Return the (X, Y) coordinate for the center point of the cell that contains the specified text.  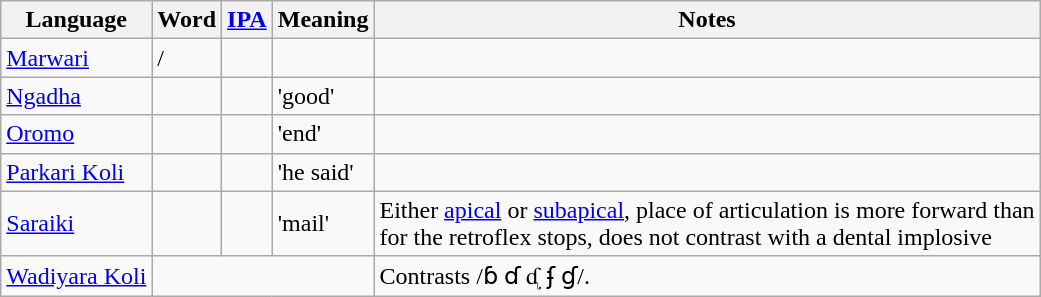
Ngadha (76, 96)
Oromo (76, 134)
/ (187, 58)
Parkari Koli (76, 172)
Notes (707, 20)
'end' (323, 134)
Either apical or subapical, place of articulation is more forward thanfor the retroflex stops, does not contrast with a dental implosive (707, 224)
Meaning (323, 20)
Contrasts /ɓ ɗ ᶑ ʄ ɠ/. (707, 276)
IPA (248, 20)
Language (76, 20)
Word (187, 20)
'good' (323, 96)
Saraiki (76, 224)
'he said' (323, 172)
Marwari (76, 58)
'mail' (323, 224)
Wadiyara Koli (76, 276)
